Output the (x, y) coordinate of the center of the cell containing the given text.  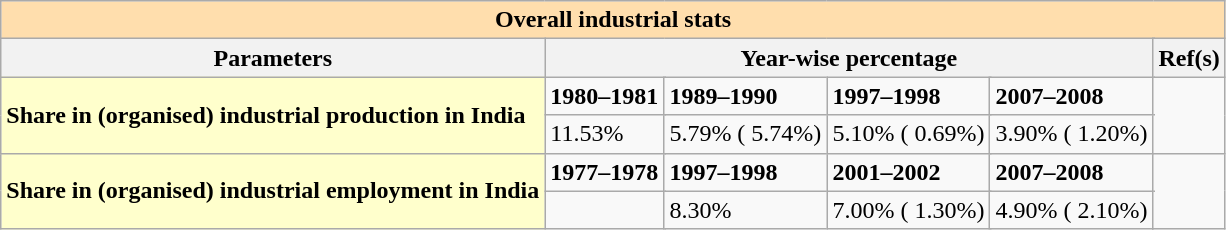
Year-wise percentage (849, 58)
4.90% ( 2.10%) (1072, 210)
8.30% (746, 210)
2001–2002 (908, 172)
Share in (organised) industrial employment in India (273, 191)
Overall industrial stats (614, 20)
5.10% ( 0.69%) (908, 134)
1977–1978 (604, 172)
11.53% (604, 134)
5.79% ( 5.74%) (746, 134)
Parameters (273, 58)
1989–1990 (746, 96)
7.00% ( 1.30%) (908, 210)
3.90% ( 1.20%) (1072, 134)
Share in (organised) industrial production in India (273, 115)
1980–1981 (604, 96)
Ref(s) (1189, 58)
